For the text-containing cell, return its midpoint in (x, y) coordinate format. 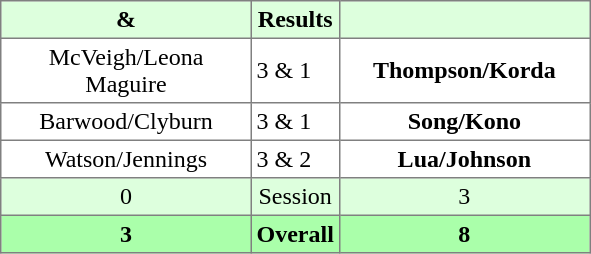
McVeigh/Leona Maguire (126, 70)
Song/Kono (464, 122)
8 (464, 234)
0 (126, 197)
Thompson/Korda (464, 70)
Results (295, 20)
Lua/Johnson (464, 159)
& (126, 20)
Watson/Jennings (126, 159)
Session (295, 197)
Overall (295, 234)
3 & 2 (295, 159)
Barwood/Clyburn (126, 122)
